Provide the [X, Y] coordinate of the cell's center where the given text is located.  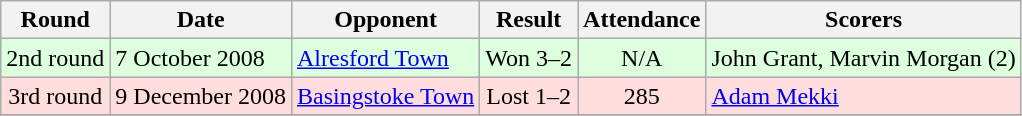
Lost 1–2 [529, 96]
Result [529, 20]
9 December 2008 [201, 96]
3rd round [56, 96]
N/A [642, 58]
Scorers [864, 20]
Basingstoke Town [385, 96]
7 October 2008 [201, 58]
Round [56, 20]
2nd round [56, 58]
Attendance [642, 20]
Adam Mekki [864, 96]
John Grant, Marvin Morgan (2) [864, 58]
Date [201, 20]
285 [642, 96]
Won 3–2 [529, 58]
Opponent [385, 20]
Alresford Town [385, 58]
